Identify which cell holds the provided text, then report its [X, Y] central coordinate. 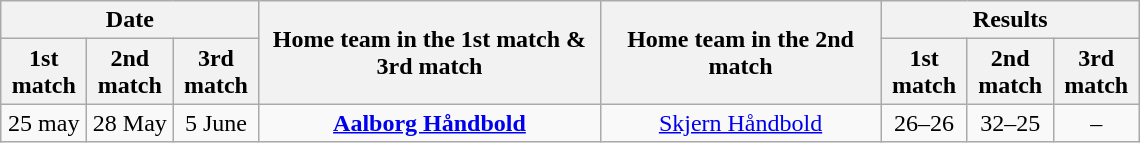
5 June [216, 123]
25 may [44, 123]
– [1096, 123]
Skjern Håndbold [740, 123]
32–25 [1010, 123]
Date [130, 20]
28 May [130, 123]
26–26 [924, 123]
Results [1010, 20]
Home team in the 1st match & 3rd match [430, 52]
Aalborg Håndbold [430, 123]
Home team in the 2nd match [740, 52]
